Pinpoint the cell where the given text exists, returning its (x, y) midpoint coordinate. 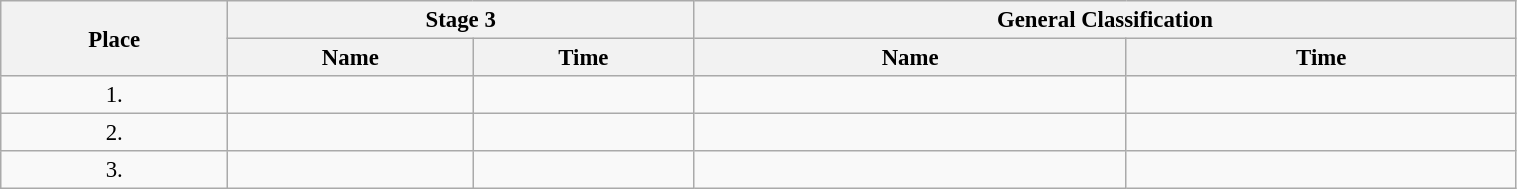
2. (114, 133)
Place (114, 38)
3. (114, 170)
General Classification (1105, 20)
1. (114, 95)
Stage 3 (461, 20)
